Extract the [x, y] coordinate from the center of the cell holding the provided text.  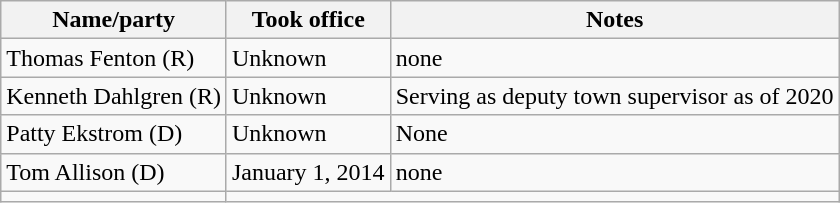
Tom Allison (D) [114, 172]
Serving as deputy town supervisor as of 2020 [614, 96]
Thomas Fenton (R) [114, 58]
Notes [614, 20]
Kenneth Dahlgren (R) [114, 96]
Took office [308, 20]
January 1, 2014 [308, 172]
Patty Ekstrom (D) [114, 134]
None [614, 134]
Name/party [114, 20]
